Capture the cell that displays the provided text and extract its (x, y) central coordinate. 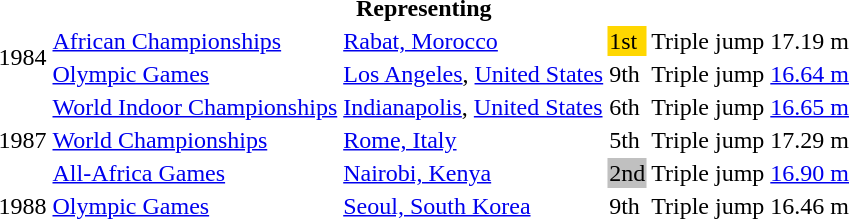
Olympic Games (195, 74)
5th (628, 140)
Indianapolis, United States (474, 107)
9th (628, 74)
World Indoor Championships (195, 107)
African Championships (195, 41)
6th (628, 107)
Rome, Italy (474, 140)
1st (628, 41)
World Championships (195, 140)
2nd (628, 173)
Nairobi, Kenya (474, 173)
All-Africa Games (195, 173)
Los Angeles, United States (474, 74)
Rabat, Morocco (474, 41)
